Return (X, Y) of the center of cell containing provided text 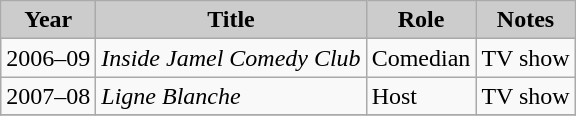
Ligne Blanche (231, 96)
Year (48, 20)
Inside Jamel Comedy Club (231, 58)
2006–09 (48, 58)
Role (421, 20)
Title (231, 20)
2007–08 (48, 96)
Notes (526, 20)
Host (421, 96)
Comedian (421, 58)
